Determine the (x, y) coordinate at the center of the cell enclosing the given text.  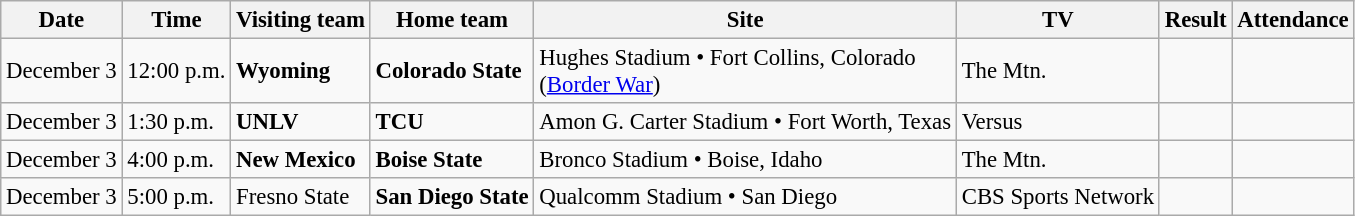
Time (176, 20)
Fresno State (300, 197)
1:30 p.m. (176, 122)
New Mexico (300, 160)
Bronco Stadium • Boise, Idaho (745, 160)
Amon G. Carter Stadium • Fort Worth, Texas (745, 122)
Boise State (452, 160)
5:00 p.m. (176, 197)
San Diego State (452, 197)
UNLV (300, 122)
Versus (1058, 122)
Hughes Stadium • Fort Collins, Colorado(Border War) (745, 72)
Visiting team (300, 20)
Home team (452, 20)
CBS Sports Network (1058, 197)
Site (745, 20)
Wyoming (300, 72)
TV (1058, 20)
Attendance (1293, 20)
TCU (452, 122)
Colorado State (452, 72)
4:00 p.m. (176, 160)
Qualcomm Stadium • San Diego (745, 197)
Result (1196, 20)
12:00 p.m. (176, 72)
Date (62, 20)
